Provide the [X, Y] coordinate of the cell's center where the given text is located.  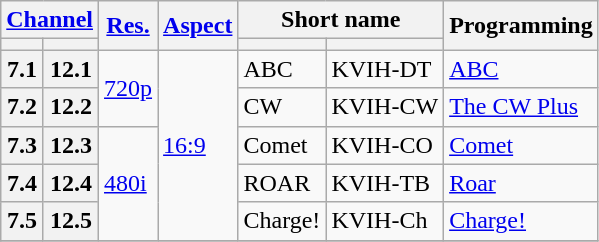
The CW Plus [522, 107]
KVIH-CW [385, 107]
KVIH-CO [385, 145]
720p [128, 88]
KVIH-DT [385, 69]
480i [128, 183]
7.4 [22, 183]
Res. [128, 26]
12.4 [70, 183]
7.3 [22, 145]
7.5 [22, 221]
Programming [522, 26]
KVIH-Ch [385, 221]
Short name [341, 20]
KVIH-TB [385, 183]
12.5 [70, 221]
CW [282, 107]
16:9 [198, 145]
12.2 [70, 107]
12.1 [70, 69]
7.1 [22, 69]
Roar [522, 183]
ROAR [282, 183]
Channel [50, 20]
12.3 [70, 145]
Aspect [198, 26]
7.2 [22, 107]
